Pinpoint the cell where the given text exists, returning its [X, Y] midpoint coordinate. 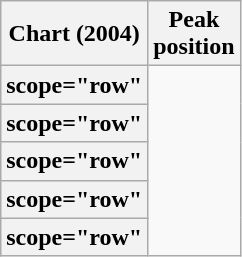
Chart (2004) [74, 34]
Peakposition [194, 34]
